Identify which cell holds the provided text, then report its [X, Y] central coordinate. 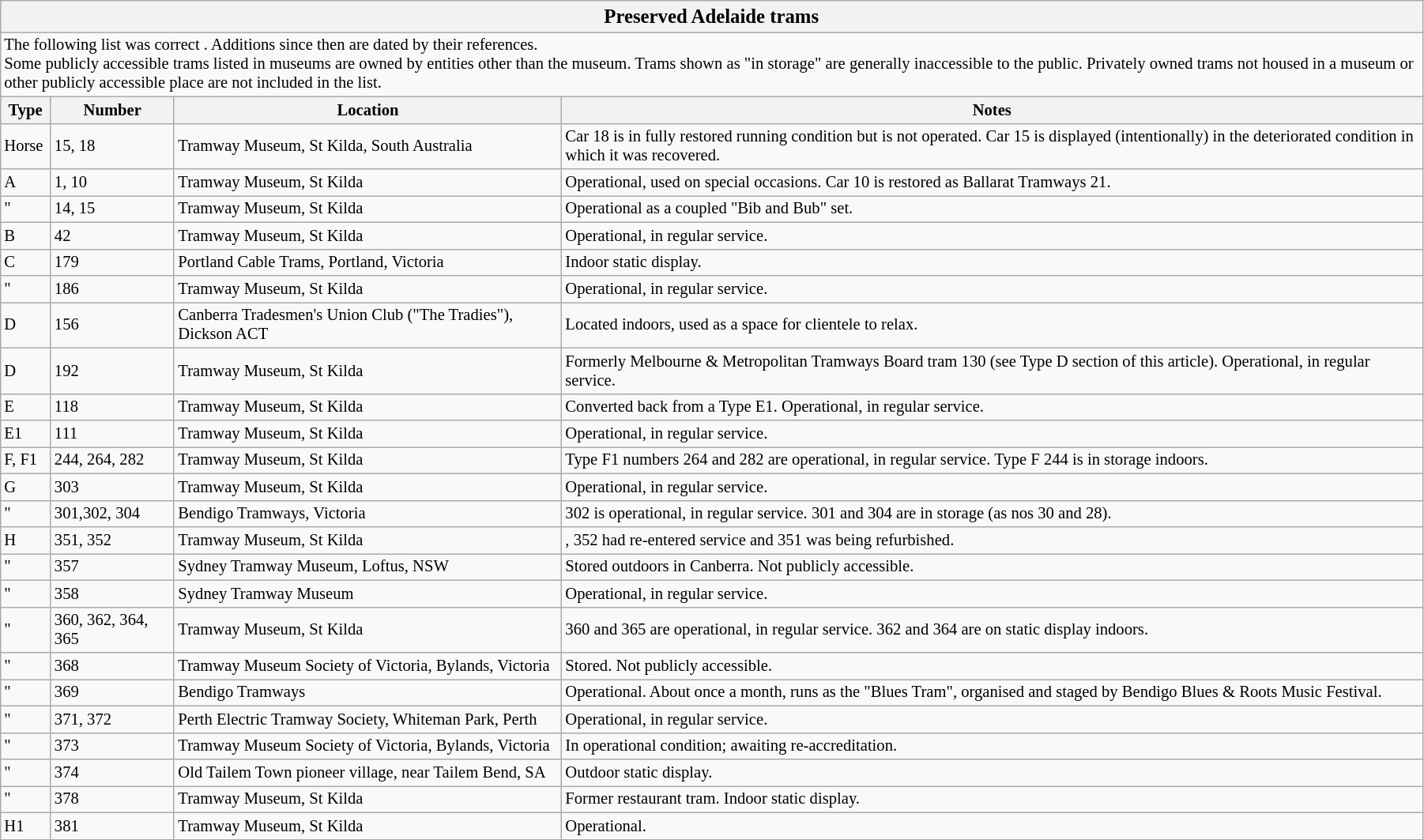
Perth Electric Tramway Society, Whiteman Park, Perth [367, 720]
Operational as a coupled "Bib and Bub" set. [992, 209]
244, 264, 282 [112, 461]
H [25, 541]
In operational condition; awaiting re-accreditation. [992, 746]
1, 10 [112, 183]
368 [112, 666]
Location [367, 111]
381 [112, 827]
Notes [992, 111]
E [25, 407]
373 [112, 746]
Operational. About once a month, runs as the "Blues Tram", organised and staged by Bendigo Blues & Roots Music Festival. [992, 693]
360, 362, 364, 365 [112, 630]
374 [112, 773]
Stored. Not publicly accessible. [992, 666]
Old Tailem Town pioneer village, near Tailem Bend, SA [367, 773]
Operational. [992, 827]
Bendigo Tramways, Victoria [367, 514]
360 and 365 are operational, in regular service. 362 and 364 are on static display indoors. [992, 630]
Preserved Adelaide trams [711, 17]
Formerly Melbourne & Metropolitan Tramways Board tram 130 (see Type D section of this article). Operational, in regular service. [992, 371]
B [25, 236]
Portland Cable Trams, Portland, Victoria [367, 262]
Operational, used on special occasions. Car 10 is restored as Ballarat Tramways 21. [992, 183]
G [25, 488]
C [25, 262]
Located indoors, used as a space for clientele to relax. [992, 326]
Tramway Museum, St Kilda, South Australia [367, 146]
, 352 had re-entered service and 351 was being refurbished. [992, 541]
378 [112, 800]
111 [112, 434]
14, 15 [112, 209]
179 [112, 262]
156 [112, 326]
118 [112, 407]
303 [112, 488]
192 [112, 371]
Outdoor static display. [992, 773]
F, F1 [25, 461]
186 [112, 289]
Canberra Tradesmen's Union Club ("The Tradies"), Dickson ACT [367, 326]
301,302, 304 [112, 514]
351, 352 [112, 541]
Indoor static display. [992, 262]
358 [112, 594]
H1 [25, 827]
302 is operational, in regular service. 301 and 304 are in storage (as nos 30 and 28). [992, 514]
E1 [25, 434]
Type [25, 111]
357 [112, 567]
Bendigo Tramways [367, 693]
Sydney Tramway Museum [367, 594]
369 [112, 693]
42 [112, 236]
Sydney Tramway Museum, Loftus, NSW [367, 567]
Number [112, 111]
Stored outdoors in Canberra. Not publicly accessible. [992, 567]
Horse [25, 146]
A [25, 183]
Former restaurant tram. Indoor static display. [992, 800]
371, 372 [112, 720]
Converted back from a Type E1. Operational, in regular service. [992, 407]
15, 18 [112, 146]
Type F1 numbers 264 and 282 are operational, in regular service. Type F 244 is in storage indoors. [992, 461]
